Extract the (x, y) coordinate from the center of the cell holding the provided text.  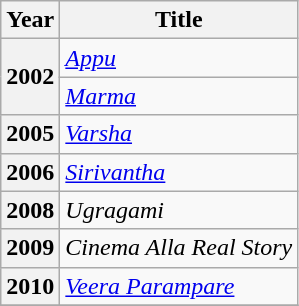
Year (30, 20)
Appu (179, 58)
Veera Parampare (179, 286)
Varsha (179, 134)
Marma (179, 96)
2010 (30, 286)
Title (179, 20)
2008 (30, 210)
2005 (30, 134)
2009 (30, 248)
2006 (30, 172)
Ugragami (179, 210)
Sirivantha (179, 172)
Cinema Alla Real Story (179, 248)
2002 (30, 77)
